Return the [X, Y] coordinate for the center point of the cell that contains the specified text.  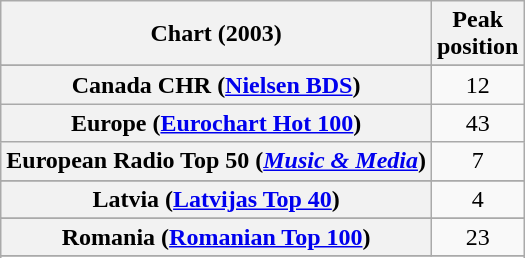
4 [477, 199]
Peakposition [477, 34]
Chart (2003) [216, 34]
Europe (Eurochart Hot 100) [216, 123]
Canada CHR (Nielsen BDS) [216, 85]
23 [477, 237]
43 [477, 123]
European Radio Top 50 (Music & Media) [216, 161]
12 [477, 85]
Romania (Romanian Top 100) [216, 237]
Latvia (Latvijas Top 40) [216, 199]
7 [477, 161]
